Provide the (X, Y) coordinate of the cell's center where the given text is located.  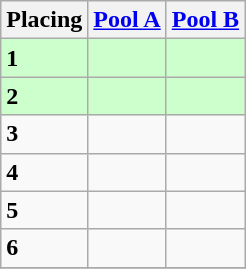
1 (44, 58)
Pool B (205, 20)
2 (44, 96)
5 (44, 210)
4 (44, 172)
Placing (44, 20)
Pool A (127, 20)
6 (44, 248)
3 (44, 134)
